Capture the cell that displays the provided text and extract its (X, Y) central coordinate. 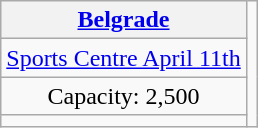
Belgrade (124, 20)
Capacity: 2,500 (124, 96)
Sports Centre April 11th (124, 58)
